For the text-containing cell, return its midpoint in (X, Y) coordinate format. 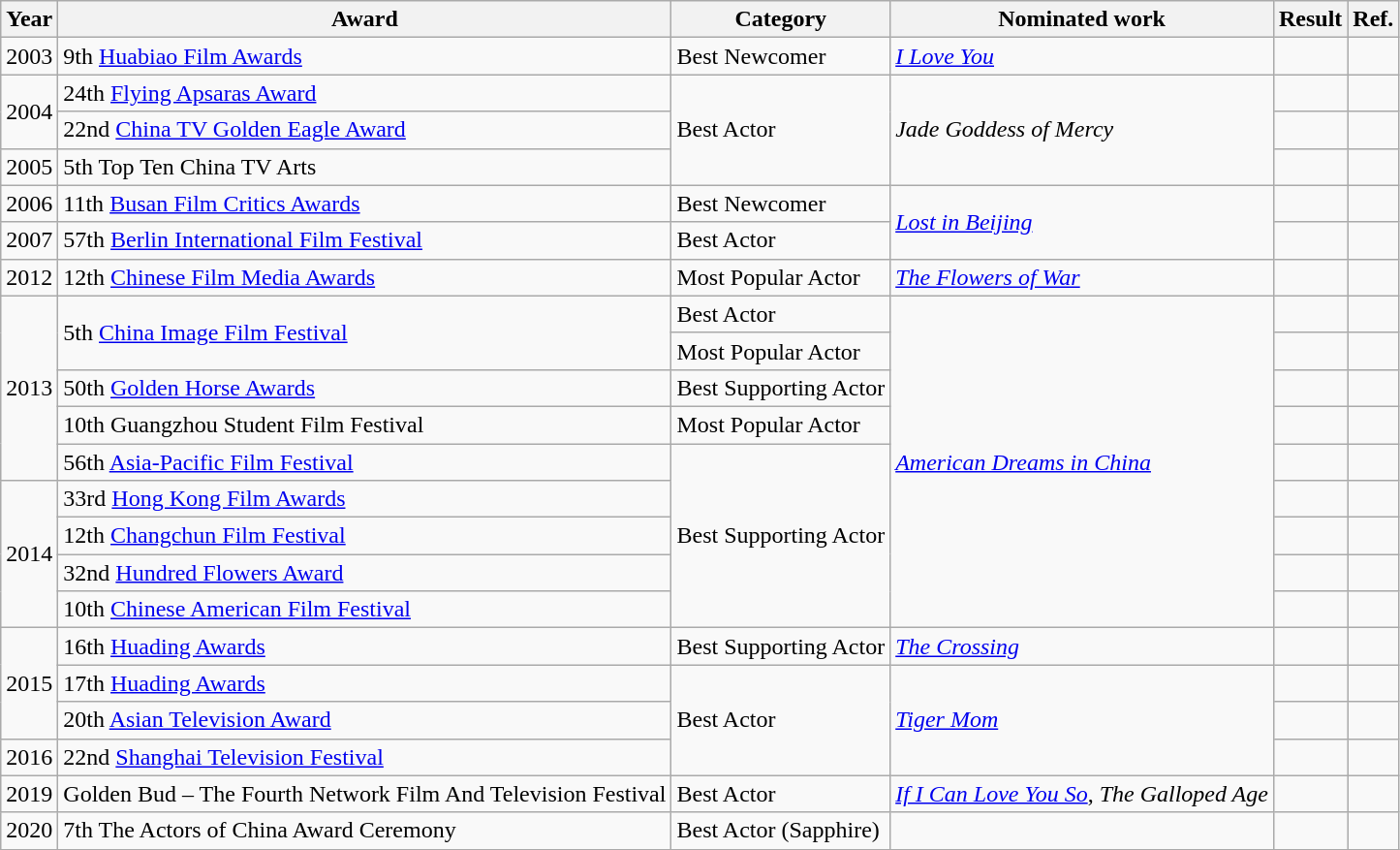
56th Asia-Pacific Film Festival (364, 462)
12th Changchun Film Festival (364, 536)
33rd Hong Kong Film Awards (364, 499)
20th Asian Television Award (364, 720)
The Crossing (1082, 646)
2003 (29, 56)
11th Busan Film Critics Awards (364, 204)
Ref. (1374, 19)
12th Chinese Film Media Awards (364, 277)
16th Huading Awards (364, 646)
9th Huabiao Film Awards (364, 56)
7th The Actors of China Award Ceremony (364, 831)
Best Actor (Sapphire) (781, 831)
17th Huading Awards (364, 683)
10th Chinese American Film Festival (364, 610)
2013 (29, 388)
2014 (29, 554)
50th Golden Horse Awards (364, 388)
5th Top Ten China TV Arts (364, 167)
Golden Bud – The Fourth Network Film And Television Festival (364, 794)
If I Can Love You So, The Galloped Age (1082, 794)
5th China Image Film Festival (364, 332)
2020 (29, 831)
2005 (29, 167)
2004 (29, 111)
Lost in Beijing (1082, 222)
Year (29, 19)
24th Flying Apsaras Award (364, 93)
2007 (29, 240)
10th Guangzhou Student Film Festival (364, 425)
Jade Goddess of Mercy (1082, 130)
2015 (29, 683)
Result (1310, 19)
American Dreams in China (1082, 461)
2019 (29, 794)
The Flowers of War (1082, 277)
2012 (29, 277)
Tiger Mom (1082, 720)
22nd China TV Golden Eagle Award (364, 130)
57th Berlin International Film Festival (364, 240)
32nd Hundred Flowers Award (364, 573)
Nominated work (1082, 19)
I Love You (1082, 56)
2016 (29, 757)
Award (364, 19)
2006 (29, 204)
22nd Shanghai Television Festival (364, 757)
Category (781, 19)
